For the text-containing cell, return its midpoint in (X, Y) coordinate format. 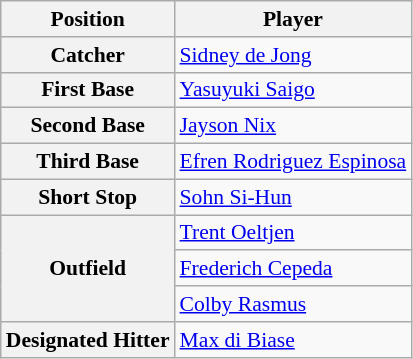
Player (294, 19)
Sidney de Jong (294, 55)
Catcher (88, 55)
Second Base (88, 126)
Short Stop (88, 197)
Efren Rodriguez Espinosa (294, 162)
Max di Biase (294, 340)
Yasuyuki Saigo (294, 90)
Trent Oeltjen (294, 233)
Designated Hitter (88, 340)
Colby Rasmus (294, 304)
Outfield (88, 268)
Position (88, 19)
Jayson Nix (294, 126)
Sohn Si-Hun (294, 197)
Frederich Cepeda (294, 269)
Third Base (88, 162)
First Base (88, 90)
